Extract the (x, y) coordinate from the center of the cell holding the provided text.  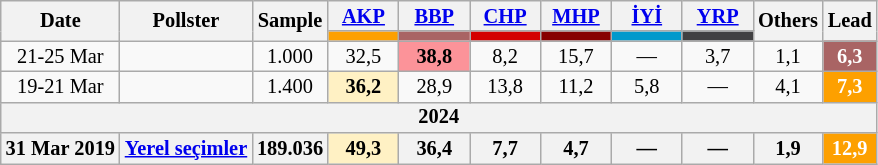
28,9 (434, 86)
1,1 (788, 56)
21-25 Mar (60, 56)
5,8 (646, 86)
Date (60, 20)
13,8 (506, 86)
2024 (439, 118)
Sample (290, 20)
YRP (718, 16)
CHP (506, 16)
31 Mar 2019 (60, 148)
19-21 Mar (60, 86)
AKP (364, 16)
38,8 (434, 56)
Yerel seçimler (186, 148)
Others (788, 20)
MHP (576, 16)
3,7 (718, 56)
36,4 (434, 148)
32,5 (364, 56)
Lead (850, 20)
15,7 (576, 56)
Pollster (186, 20)
49,3 (364, 148)
4,7 (576, 148)
189.036 (290, 148)
4,1 (788, 86)
7,3 (850, 86)
8,2 (506, 56)
11,2 (576, 86)
36,2 (364, 86)
BBP (434, 16)
1.000 (290, 56)
6,3 (850, 56)
1,9 (788, 148)
12,9 (850, 148)
İYİ (646, 16)
1.400 (290, 86)
7,7 (506, 148)
